Locate the cell with the specified text and output its [x, y] center coordinate. 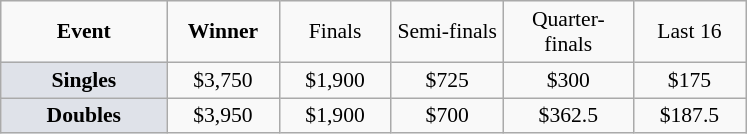
Doubles [84, 116]
Semi-finals [447, 32]
$725 [447, 80]
$700 [447, 116]
Singles [84, 80]
$187.5 [689, 116]
$3,750 [223, 80]
Finals [335, 32]
Last 16 [689, 32]
$3,950 [223, 116]
Quarter-finals [568, 32]
$175 [689, 80]
Winner [223, 32]
$300 [568, 80]
Event [84, 32]
$362.5 [568, 116]
